For the text-containing cell, return its midpoint in (x, y) coordinate format. 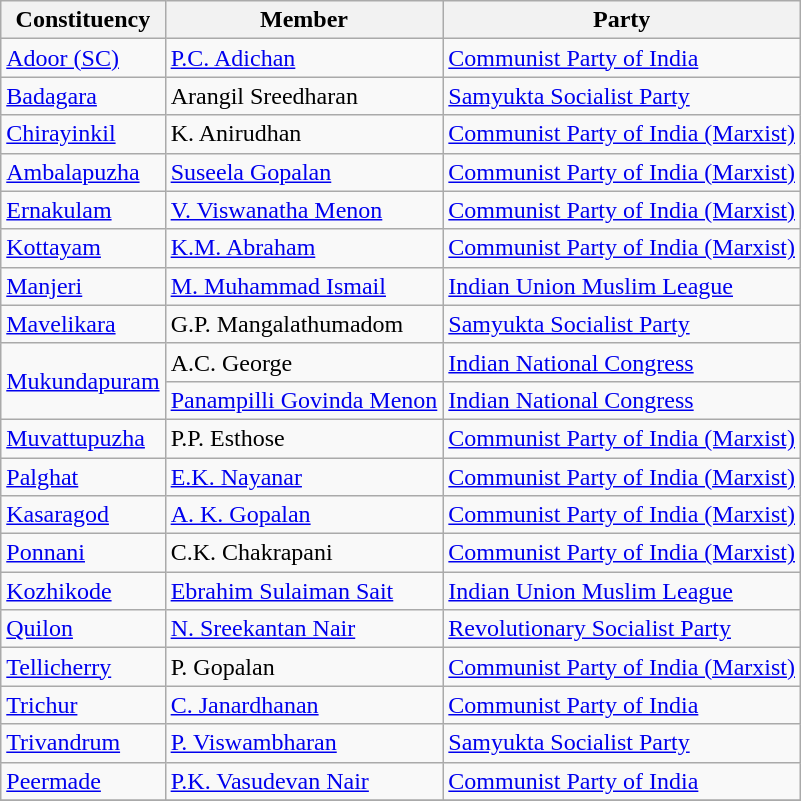
P. Viswambharan (304, 743)
K.M. Abraham (304, 248)
Ponnani (83, 553)
Revolutionary Socialist Party (622, 629)
P. Gopalan (304, 667)
Trivandrum (83, 743)
P.K. Vasudevan Nair (304, 781)
Member (304, 20)
A. K. Gopalan (304, 515)
C. Janardhanan (304, 705)
C.K. Chakrapani (304, 553)
Kasaragod (83, 515)
Ambalapuzha (83, 172)
Chirayinkil (83, 134)
V. Viswanatha Menon (304, 210)
Peermade (83, 781)
G.P. Mangalathumadom (304, 324)
Kottayam (83, 248)
Mukundapuram (83, 381)
Constituency (83, 20)
Ernakulam (83, 210)
M. Muhammad Ismail (304, 286)
Panampilli Govinda Menon (304, 400)
N. Sreekantan Nair (304, 629)
Ebrahim Sulaiman Sait (304, 591)
Badagara (83, 96)
Manjeri (83, 286)
Muvattupuzha (83, 438)
K. Anirudhan (304, 134)
Adoor (SC) (83, 58)
P.P. Esthose (304, 438)
A.C. George (304, 362)
Tellicherry (83, 667)
Trichur (83, 705)
Palghat (83, 477)
Suseela Gopalan (304, 172)
Kozhikode (83, 591)
E.K. Nayanar (304, 477)
Party (622, 20)
Quilon (83, 629)
P.C. Adichan (304, 58)
Arangil Sreedharan (304, 96)
Mavelikara (83, 324)
